Return the [x, y] coordinate for the center point of the cell that contains the specified text.  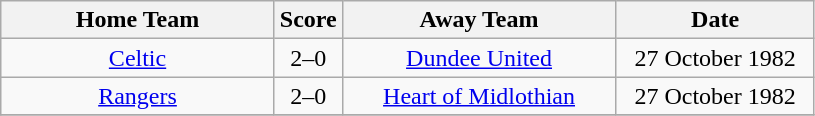
Away Team [479, 20]
Home Team [138, 20]
Date [716, 20]
Celtic [138, 58]
Heart of Midlothian [479, 96]
Score [308, 20]
Rangers [138, 96]
Dundee United [479, 58]
